Pinpoint the cell where the given text exists, returning its (x, y) midpoint coordinate. 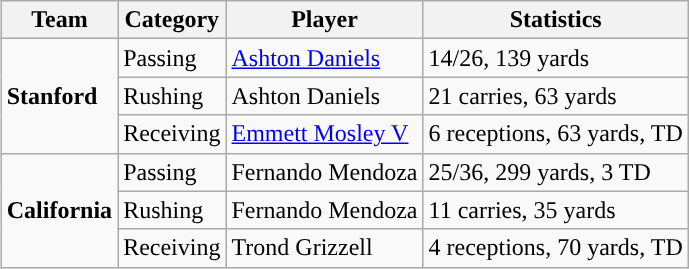
11 carries, 35 yards (556, 210)
Stanford (59, 96)
Player (324, 20)
6 receptions, 63 yards, TD (556, 134)
California (59, 210)
Team (59, 20)
Trond Grizzell (324, 248)
14/26, 139 yards (556, 58)
25/36, 299 yards, 3 TD (556, 172)
Emmett Mosley V (324, 134)
Category (172, 20)
Statistics (556, 20)
21 carries, 63 yards (556, 96)
4 receptions, 70 yards, TD (556, 248)
